Scan for the cell matching the given text and deliver its (x, y) coordinate at center. 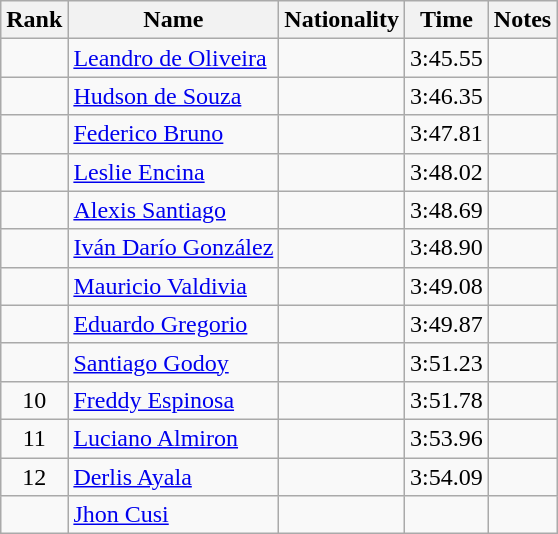
Mauricio Valdivia (174, 286)
Freddy Espinosa (174, 400)
3:48.02 (447, 172)
3:47.81 (447, 134)
Derlis Ayala (174, 477)
12 (34, 477)
3:51.23 (447, 362)
Federico Bruno (174, 134)
3:53.96 (447, 438)
Santiago Godoy (174, 362)
Leandro de Oliveira (174, 58)
3:54.09 (447, 477)
Time (447, 20)
Iván Darío González (174, 248)
Notes (522, 20)
3:49.87 (447, 324)
11 (34, 438)
Alexis Santiago (174, 210)
Hudson de Souza (174, 96)
Jhon Cusi (174, 515)
3:46.35 (447, 96)
3:48.90 (447, 248)
Eduardo Gregorio (174, 324)
3:45.55 (447, 58)
3:51.78 (447, 400)
Rank (34, 20)
Luciano Almiron (174, 438)
Leslie Encina (174, 172)
10 (34, 400)
3:48.69 (447, 210)
Nationality (342, 20)
3:49.08 (447, 286)
Name (174, 20)
